Pinpoint the cell where the given text exists, returning its [X, Y] midpoint coordinate. 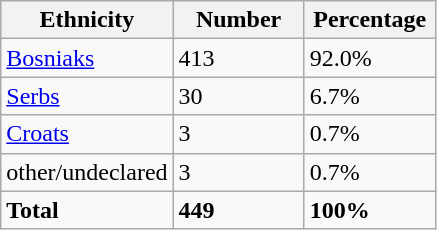
100% [370, 210]
413 [238, 58]
Percentage [370, 20]
Total [87, 210]
92.0% [370, 58]
449 [238, 210]
30 [238, 96]
Croats [87, 134]
Bosniaks [87, 58]
Ethnicity [87, 20]
other/undeclared [87, 172]
Serbs [87, 96]
6.7% [370, 96]
Number [238, 20]
